Pinpoint the cell where the given text exists, returning its [x, y] midpoint coordinate. 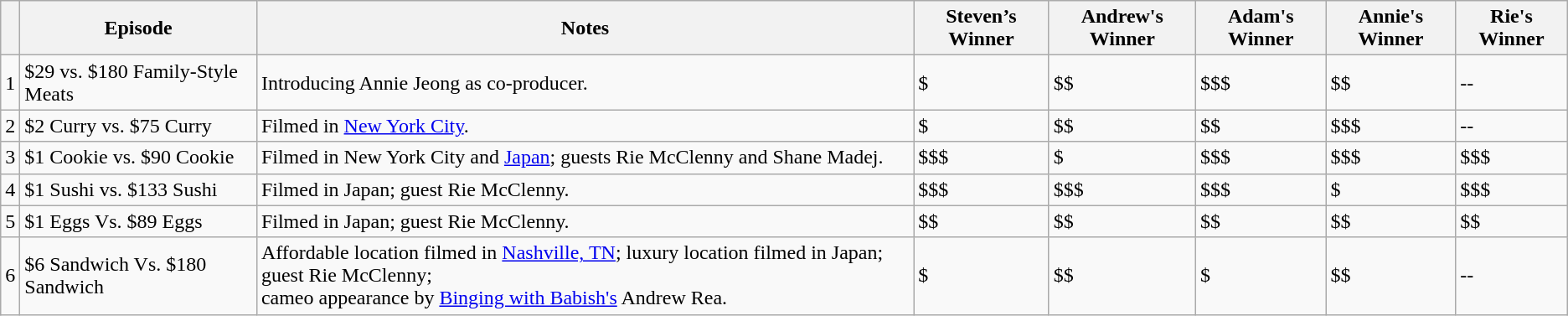
Introducing Annie Jeong as co-producer. [585, 82]
$2 Curry vs. $75 Curry [139, 126]
Andrew's Winner [1122, 28]
Notes [585, 28]
Annie's Winner [1390, 28]
3 [10, 158]
Adam's Winner [1261, 28]
$1 Eggs Vs. $89 Eggs [139, 221]
5 [10, 221]
Steven’s Winner [982, 28]
Episode [139, 28]
$6 Sandwich Vs. $180 Sandwich [139, 276]
$1 Cookie vs. $90 Cookie [139, 158]
Filmed in New York City and Japan; guests Rie McClenny and Shane Madej. [585, 158]
1 [10, 82]
$1 Sushi vs. $133 Sushi [139, 189]
4 [10, 189]
$29 vs. $180 Family-Style Meats [139, 82]
2 [10, 126]
6 [10, 276]
Filmed in New York City. [585, 126]
Rie's Winner [1512, 28]
